Capture the cell that displays the provided text and extract its (X, Y) central coordinate. 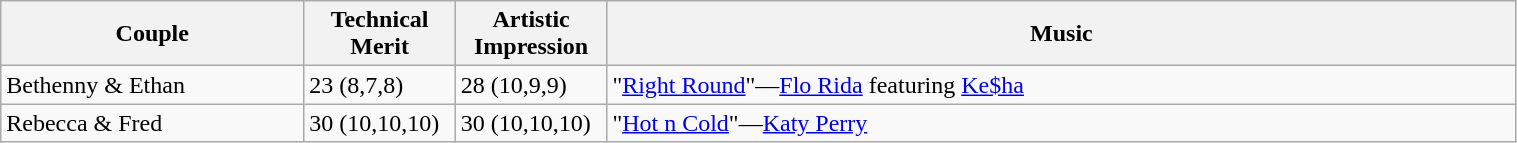
Technical Merit (380, 34)
28 (10,9,9) (531, 85)
Rebecca & Fred (152, 123)
Artistic Impression (531, 34)
Music (1062, 34)
Couple (152, 34)
"Hot n Cold"—Katy Perry (1062, 123)
"Right Round"—Flo Rida featuring Ke$ha (1062, 85)
Bethenny & Ethan (152, 85)
23 (8,7,8) (380, 85)
